From the cell containing the given text, extract its center point as (x, y) coordinate. 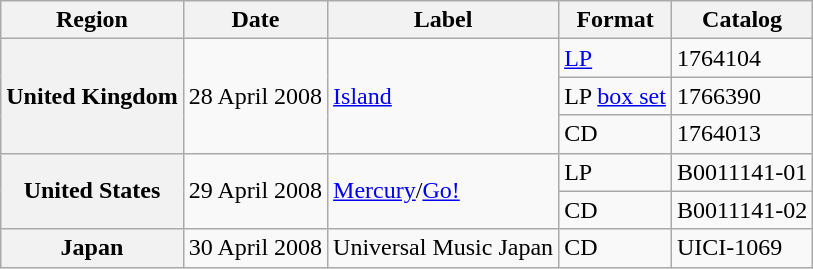
1764104 (742, 58)
Region (92, 20)
UICI-1069 (742, 248)
Format (616, 20)
B0011141-02 (742, 210)
Mercury/Go! (444, 191)
30 April 2008 (255, 248)
United States (92, 191)
28 April 2008 (255, 96)
United Kingdom (92, 96)
LP box set (616, 96)
1764013 (742, 134)
Japan (92, 248)
Catalog (742, 20)
Label (444, 20)
29 April 2008 (255, 191)
Island (444, 96)
B0011141-01 (742, 172)
Universal Music Japan (444, 248)
1766390 (742, 96)
Date (255, 20)
